For the text-containing cell, return its midpoint in [X, Y] coordinate format. 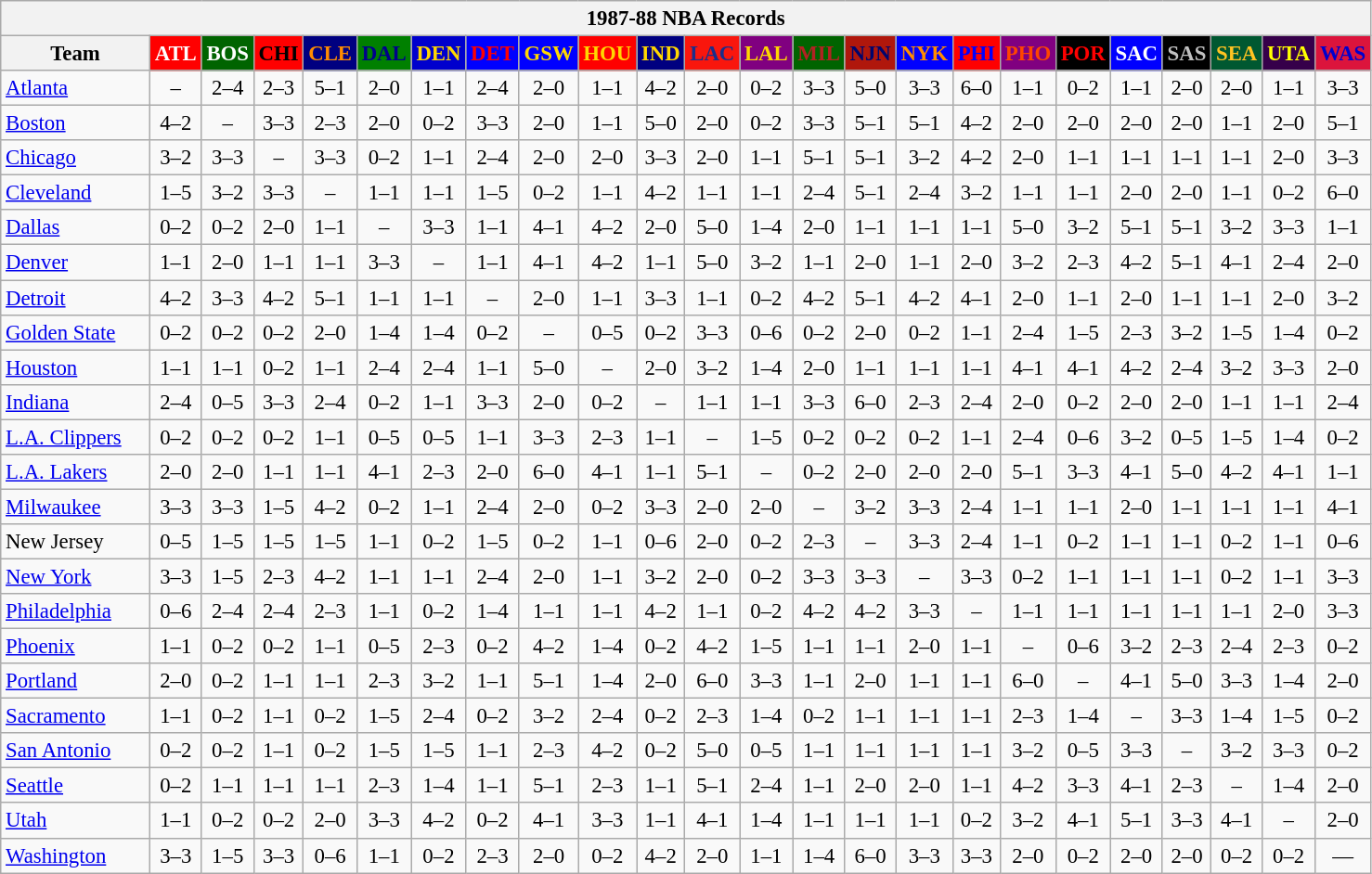
SAS [1186, 54]
PHI [977, 54]
Indiana [76, 402]
Golden State [76, 332]
MIL [819, 54]
Milwaukee [76, 507]
Cleveland [76, 193]
WAS [1343, 54]
Chicago [76, 158]
Phoenix [76, 647]
PHO [1028, 54]
GSW [549, 54]
Philadelphia [76, 611]
DAL [384, 54]
SEA [1236, 54]
LAL [767, 54]
ATL [175, 54]
New York [76, 576]
HOU [607, 54]
L.A. Clippers [76, 437]
Portland [76, 681]
DET [492, 54]
Detroit [76, 298]
DEN [438, 54]
New Jersey [76, 542]
L.A. Lakers [76, 472]
CHI [278, 54]
— [1343, 855]
Dallas [76, 227]
Houston [76, 367]
UTA [1288, 54]
Seattle [76, 786]
Washington [76, 855]
Atlanta [76, 88]
NYK [925, 54]
Boston [76, 123]
Team [76, 54]
NJN [871, 54]
BOS [227, 54]
San Antonio [76, 751]
IND [661, 54]
Denver [76, 263]
Utah [76, 821]
SAC [1136, 54]
POR [1082, 54]
1987-88 NBA Records [686, 19]
CLE [330, 54]
Sacramento [76, 716]
LAC [713, 54]
